Output the (x, y) coordinate of the center of the cell containing the given text.  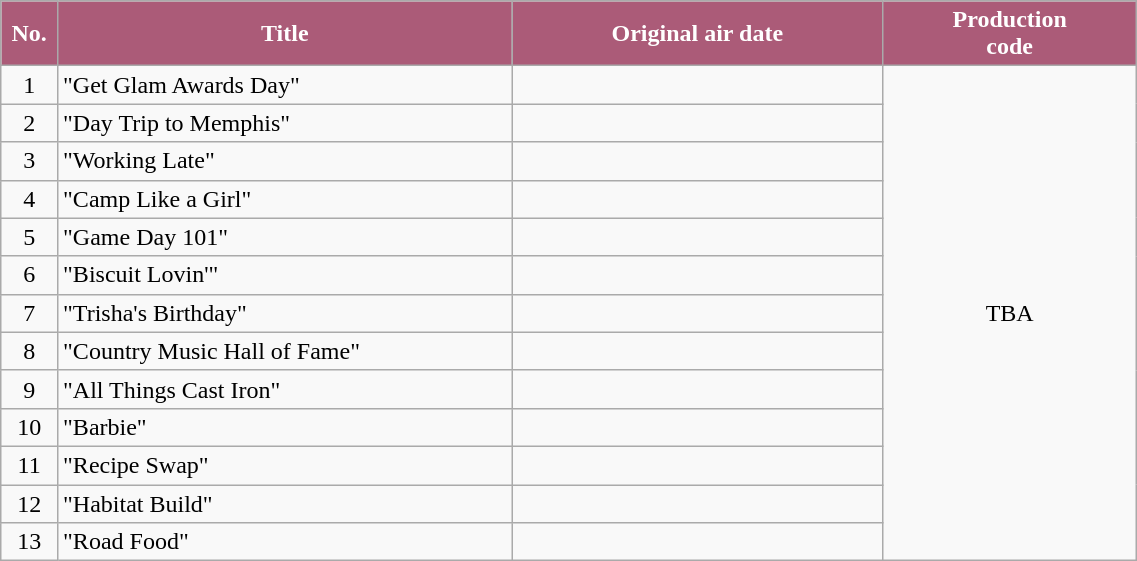
1 (30, 85)
9 (30, 389)
"Biscuit Lovin'" (285, 275)
"Game Day 101" (285, 237)
"Road Food" (285, 542)
"Day Trip to Memphis" (285, 123)
Title (285, 34)
Original air date (698, 34)
TBA (1010, 314)
13 (30, 542)
"Camp Like a Girl" (285, 199)
"Country Music Hall of Fame" (285, 351)
"Habitat Build" (285, 503)
10 (30, 427)
11 (30, 465)
5 (30, 237)
Productioncode (1010, 34)
3 (30, 161)
2 (30, 123)
6 (30, 275)
No. (30, 34)
12 (30, 503)
"Recipe Swap" (285, 465)
"Trisha's Birthday" (285, 313)
"All Things Cast Iron" (285, 389)
"Working Late" (285, 161)
"Get Glam Awards Day" (285, 85)
8 (30, 351)
"Barbie" (285, 427)
4 (30, 199)
7 (30, 313)
